Pinpoint the cell where the given text exists, returning its [X, Y] midpoint coordinate. 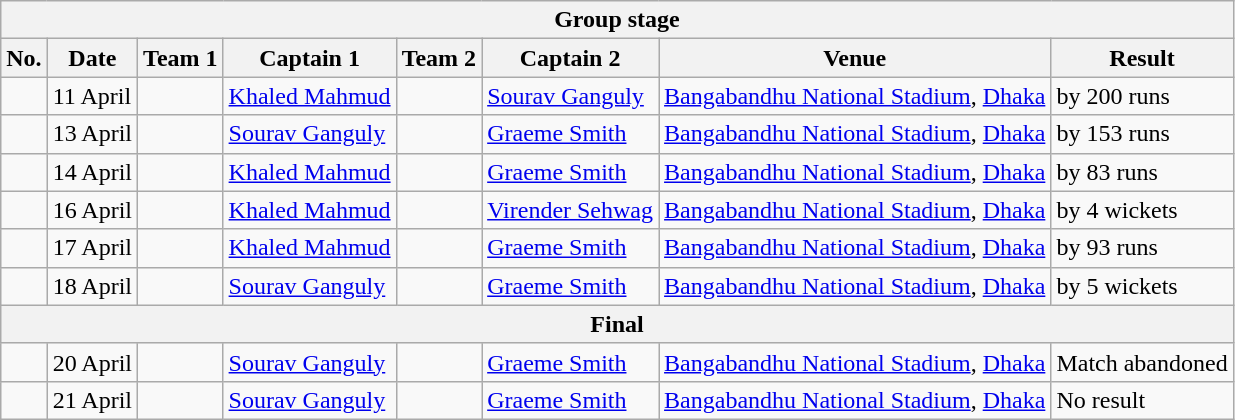
13 April [92, 134]
17 April [92, 248]
by 93 runs [1142, 248]
by 4 wickets [1142, 210]
Match abandoned [1142, 362]
Captain 1 [310, 58]
No result [1142, 400]
by 5 wickets [1142, 286]
Result [1142, 58]
by 83 runs [1142, 172]
Team 2 [439, 58]
18 April [92, 286]
by 200 runs [1142, 96]
Final [617, 324]
16 April [92, 210]
14 April [92, 172]
Venue [855, 58]
20 April [92, 362]
No. [24, 58]
Virender Sehwag [570, 210]
Group stage [617, 20]
Date [92, 58]
21 April [92, 400]
11 April [92, 96]
by 153 runs [1142, 134]
Captain 2 [570, 58]
Team 1 [181, 58]
